Determine the [x, y] coordinate at the center of the cell enclosing the given text.  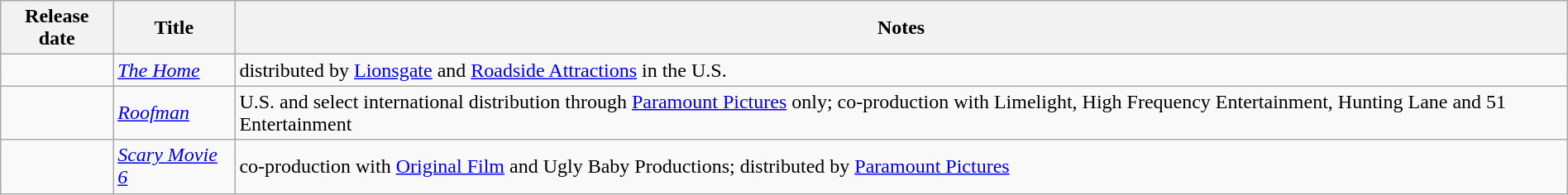
distributed by Lionsgate and Roadside Attractions in the U.S. [901, 70]
The Home [174, 70]
Roofman [174, 112]
Scary Movie 6 [174, 167]
Notes [901, 28]
Release date [57, 28]
co-production with Original Film and Ugly Baby Productions; distributed by Paramount Pictures [901, 167]
Title [174, 28]
